Capture the cell that displays the provided text and extract its (X, Y) central coordinate. 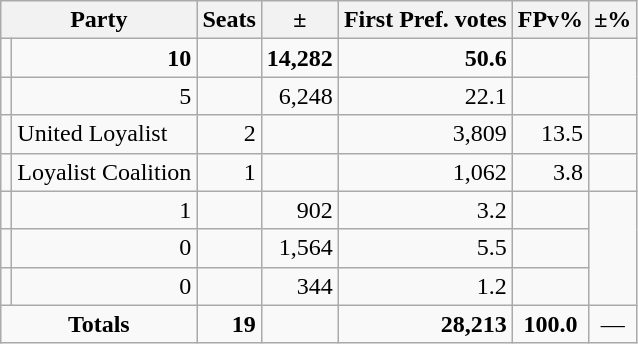
344 (300, 286)
1.2 (425, 286)
2 (229, 134)
3.8 (550, 172)
— (613, 324)
Totals (99, 324)
±% (613, 20)
± (300, 20)
5.5 (425, 248)
3,809 (425, 134)
1,062 (425, 172)
22.1 (425, 96)
Party (99, 20)
FPv% (550, 20)
First Pref. votes (425, 20)
1,564 (300, 248)
5 (104, 96)
50.6 (425, 58)
United Loyalist (104, 134)
Seats (229, 20)
Loyalist Coalition (104, 172)
902 (300, 210)
13.5 (550, 134)
14,282 (300, 58)
10 (104, 58)
6,248 (300, 96)
28,213 (425, 324)
19 (229, 324)
100.0 (550, 324)
3.2 (425, 210)
